Scan for the cell matching the given text and deliver its (X, Y) coordinate at center. 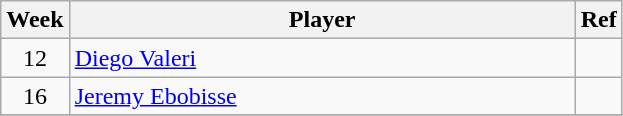
Player (322, 20)
12 (35, 58)
Jeremy Ebobisse (322, 96)
Ref (598, 20)
Week (35, 20)
Diego Valeri (322, 58)
16 (35, 96)
